For the text-containing cell, return its midpoint in [x, y] coordinate format. 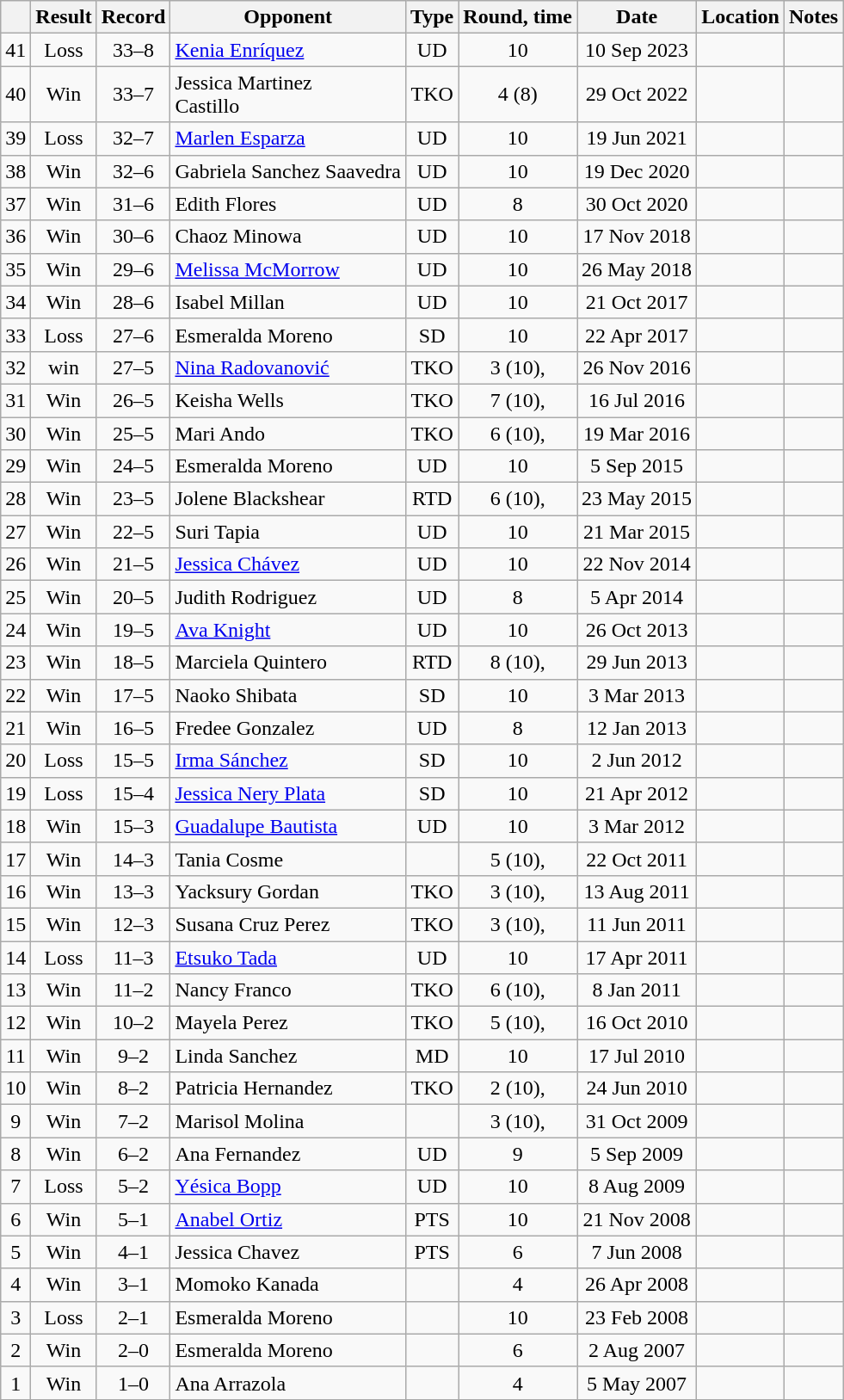
32–6 [133, 171]
33–8 [133, 50]
30 Oct 2020 [637, 204]
Ana Arrazola [288, 1383]
26 [15, 564]
Chaoz Minowa [288, 237]
33 [15, 335]
23–5 [133, 499]
11 [15, 1056]
Suri Tapia [288, 532]
29–6 [133, 269]
22 Apr 2017 [637, 335]
Result [64, 17]
24 [15, 630]
5–1 [133, 1219]
29 [15, 466]
5 Apr 2014 [637, 597]
19 Mar 2016 [637, 433]
5 Sep 2009 [637, 1154]
25–5 [133, 433]
3 Mar 2012 [637, 826]
MD [432, 1056]
25 [15, 597]
2 Jun 2012 [637, 761]
win [64, 367]
3–1 [133, 1285]
23 May 2015 [637, 499]
17 Jul 2010 [637, 1056]
12 Jan 2013 [637, 728]
17 Apr 2011 [637, 958]
Patricia Hernandez [288, 1089]
1–0 [133, 1383]
22 Oct 2011 [637, 859]
6–2 [133, 1154]
29 Jun 2013 [637, 663]
31 Oct 2009 [637, 1121]
Jessica Nery Plata [288, 793]
5 Sep 2015 [637, 466]
5–2 [133, 1187]
16 Oct 2010 [637, 1023]
29 Oct 2022 [637, 95]
Tania Cosme [288, 859]
Guadalupe Bautista [288, 826]
Jessica Chávez [288, 564]
15–5 [133, 761]
Naoko Shibata [288, 695]
23 [15, 663]
27 [15, 532]
Jessica MartinezCastillo [288, 95]
21 Oct 2017 [637, 302]
Marisol Molina [288, 1121]
13 [15, 990]
39 [15, 139]
28–6 [133, 302]
14 [15, 958]
19–5 [133, 630]
4 (8) [518, 95]
Isabel Millan [288, 302]
22–5 [133, 532]
16 Jul 2016 [637, 400]
Jolene Blackshear [288, 499]
Opponent [288, 17]
17 [15, 859]
Anabel Ortiz [288, 1219]
7–2 [133, 1121]
Mayela Perez [288, 1023]
35 [15, 269]
2–0 [133, 1350]
Marciela Quintero [288, 663]
26–5 [133, 400]
Gabriela Sanchez Saavedra [288, 171]
Keisha Wells [288, 400]
Marlen Esparza [288, 139]
11–3 [133, 958]
26 Nov 2016 [637, 367]
8 (10), [518, 663]
Nina Radovanović [288, 367]
4–1 [133, 1252]
7 [15, 1187]
12–3 [133, 924]
15 [15, 924]
21–5 [133, 564]
9–2 [133, 1056]
27–5 [133, 367]
Nancy Franco [288, 990]
Location [741, 17]
8 Aug 2009 [637, 1187]
7 Jun 2008 [637, 1252]
2 Aug 2007 [637, 1350]
17–5 [133, 695]
Round, time [518, 17]
24 Jun 2010 [637, 1089]
23 Feb 2008 [637, 1317]
21 Mar 2015 [637, 532]
2–1 [133, 1317]
Jessica Chavez [288, 1252]
15–3 [133, 826]
Ava Knight [288, 630]
Etsuko Tada [288, 958]
7 (10), [518, 400]
Type [432, 17]
30 [15, 433]
Fredee Gonzalez [288, 728]
41 [15, 50]
3 [15, 1317]
Mari Ando [288, 433]
Ana Fernandez [288, 1154]
24–5 [133, 466]
2 [15, 1350]
10 Sep 2023 [637, 50]
8–2 [133, 1089]
16–5 [133, 728]
Judith Rodriguez [288, 597]
3 Mar 2013 [637, 695]
Date [637, 17]
26 Apr 2008 [637, 1285]
34 [15, 302]
31 [15, 400]
18 [15, 826]
8 Jan 2011 [637, 990]
33–7 [133, 95]
36 [15, 237]
21 [15, 728]
1 [15, 1383]
37 [15, 204]
21 Apr 2012 [637, 793]
Melissa McMorrow [288, 269]
26 Oct 2013 [637, 630]
Linda Sanchez [288, 1056]
27–6 [133, 335]
32–7 [133, 139]
20–5 [133, 597]
16 [15, 891]
13–3 [133, 891]
10–2 [133, 1023]
19 [15, 793]
15–4 [133, 793]
Record [133, 17]
Edith Flores [288, 204]
19 Dec 2020 [637, 171]
38 [15, 171]
Yésica Bopp [288, 1187]
5 May 2007 [637, 1383]
Notes [813, 17]
Kenia Enríquez [288, 50]
40 [15, 95]
21 Nov 2008 [637, 1219]
17 Nov 2018 [637, 237]
20 [15, 761]
30–6 [133, 237]
2 (10), [518, 1089]
14–3 [133, 859]
11–2 [133, 990]
Irma Sánchez [288, 761]
31–6 [133, 204]
Yacksury Gordan [288, 891]
5 [15, 1252]
12 [15, 1023]
13 Aug 2011 [637, 891]
32 [15, 367]
22 [15, 695]
Momoko Kanada [288, 1285]
19 Jun 2021 [637, 139]
11 Jun 2011 [637, 924]
18–5 [133, 663]
22 Nov 2014 [637, 564]
28 [15, 499]
Susana Cruz Perez [288, 924]
26 May 2018 [637, 269]
